For the text-containing cell, return its midpoint in (X, Y) coordinate format. 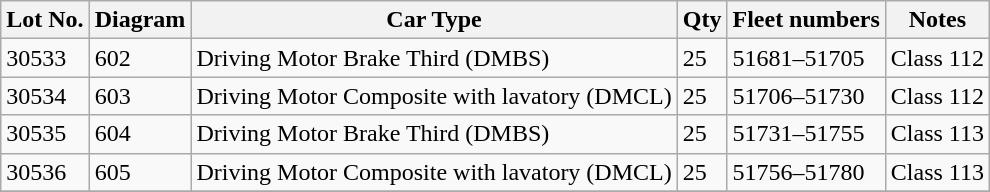
Qty (702, 20)
602 (140, 58)
605 (140, 172)
Diagram (140, 20)
Notes (937, 20)
603 (140, 96)
604 (140, 134)
51756–51780 (806, 172)
51731–51755 (806, 134)
Car Type (434, 20)
Lot No. (45, 20)
51706–51730 (806, 96)
Fleet numbers (806, 20)
30536 (45, 172)
51681–51705 (806, 58)
30533 (45, 58)
30535 (45, 134)
30534 (45, 96)
